From the cell containing the given text, extract its center point as (x, y) coordinate. 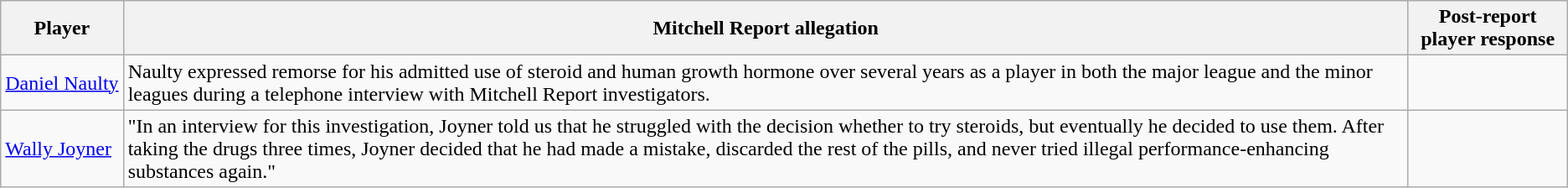
Player (62, 29)
Post-report player response (1488, 29)
Wally Joyner (62, 149)
Daniel Naulty (62, 82)
Mitchell Report allegation (766, 29)
